Output the (x, y) coordinate of the center of the cell containing the given text.  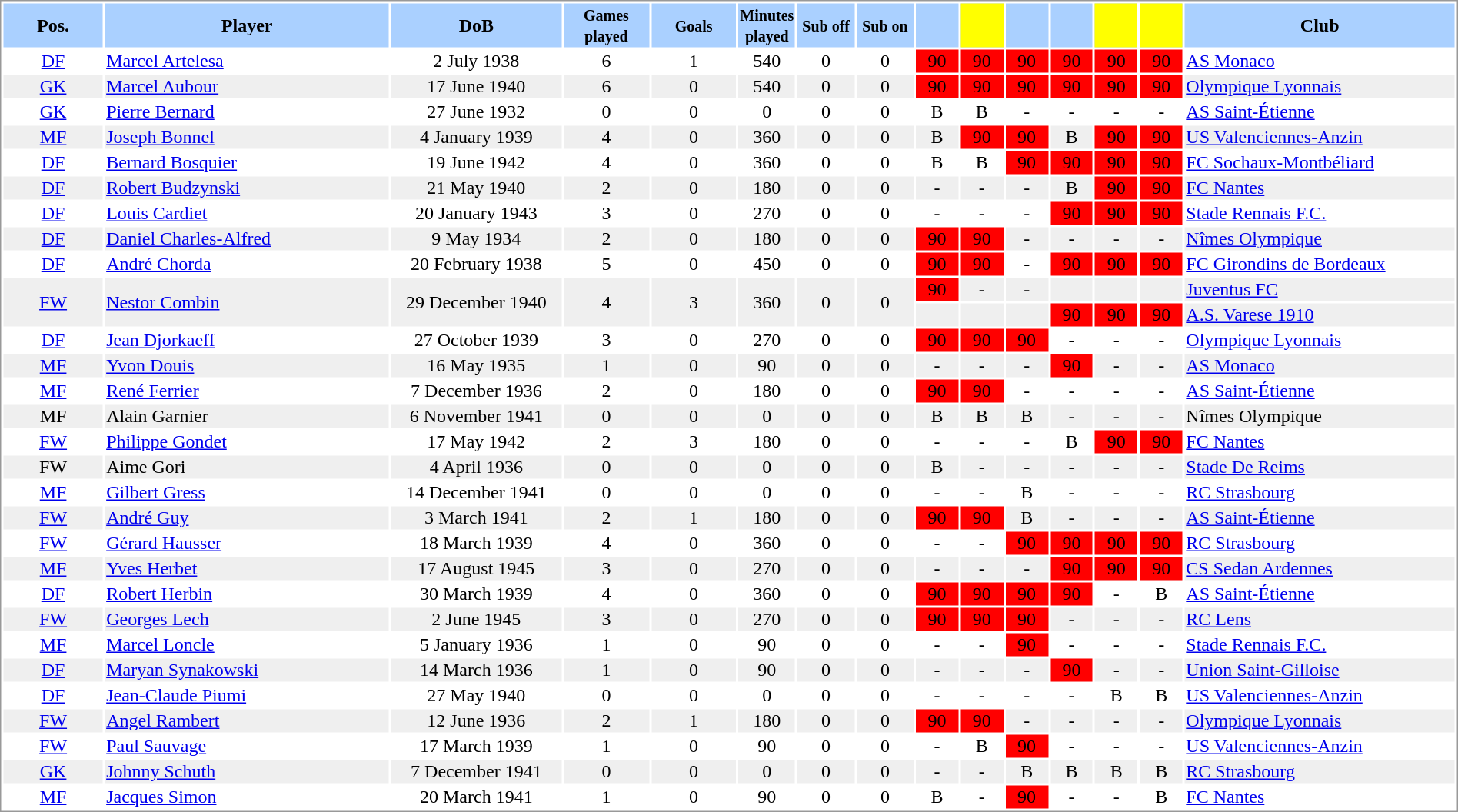
Nestor Combin (248, 303)
2 July 1938 (477, 61)
2 June 1945 (477, 619)
Stade De Reims (1320, 467)
Jacques Simon (248, 797)
Sub off (826, 25)
27 May 1940 (477, 696)
Yvon Douis (248, 365)
Gilbert Gress (248, 493)
12 June 1936 (477, 720)
17 August 1945 (477, 568)
Jean Djorkaeff (248, 341)
Juventus FC (1320, 290)
7 December 1936 (477, 391)
Joseph Bonnel (248, 138)
21 May 1940 (477, 188)
17 May 1942 (477, 442)
Marcel Aubour (248, 87)
Paul Sauvage (248, 747)
7 December 1941 (477, 771)
Sub on (885, 25)
27 October 1939 (477, 341)
14 December 1941 (477, 493)
Minutesplayed (767, 25)
Aime Gori (248, 467)
Johnny Schuth (248, 771)
Angel Rambert (248, 720)
Gamesplayed (606, 25)
André Guy (248, 517)
450 (767, 264)
Gérard Hausser (248, 544)
Yves Herbet (248, 568)
Player (248, 25)
A.S. Varese 1910 (1320, 314)
Bernard Bosquier (248, 162)
9 May 1934 (477, 239)
29 December 1940 (477, 303)
Maryan Synakowski (248, 670)
Georges Lech (248, 619)
30 March 1939 (477, 594)
CS Sedan Ardennes (1320, 568)
Goals (694, 25)
Club (1320, 25)
Robert Budzynski (248, 188)
3 March 1941 (477, 517)
René Ferrier (248, 391)
4 April 1936 (477, 467)
Jean-Claude Piumi (248, 696)
Marcel Artelesa (248, 61)
17 June 1940 (477, 87)
18 March 1939 (477, 544)
FC Girondins de Bordeaux (1320, 264)
17 March 1939 (477, 747)
RC Lens (1320, 619)
14 March 1936 (477, 670)
FC Sochaux-Montbéliard (1320, 162)
Union Saint-Gilloise (1320, 670)
Louis Cardiet (248, 213)
André Chorda (248, 264)
20 March 1941 (477, 797)
Philippe Gondet (248, 442)
20 January 1943 (477, 213)
4 January 1939 (477, 138)
5 January 1936 (477, 645)
5 (606, 264)
6 November 1941 (477, 416)
16 May 1935 (477, 365)
DoB (477, 25)
Alain Garnier (248, 416)
Pierre Bernard (248, 111)
19 June 1942 (477, 162)
Robert Herbin (248, 594)
20 February 1938 (477, 264)
27 June 1932 (477, 111)
Marcel Loncle (248, 645)
Daniel Charles-Alfred (248, 239)
Pos. (52, 25)
